For the text-containing cell, return its midpoint in (x, y) coordinate format. 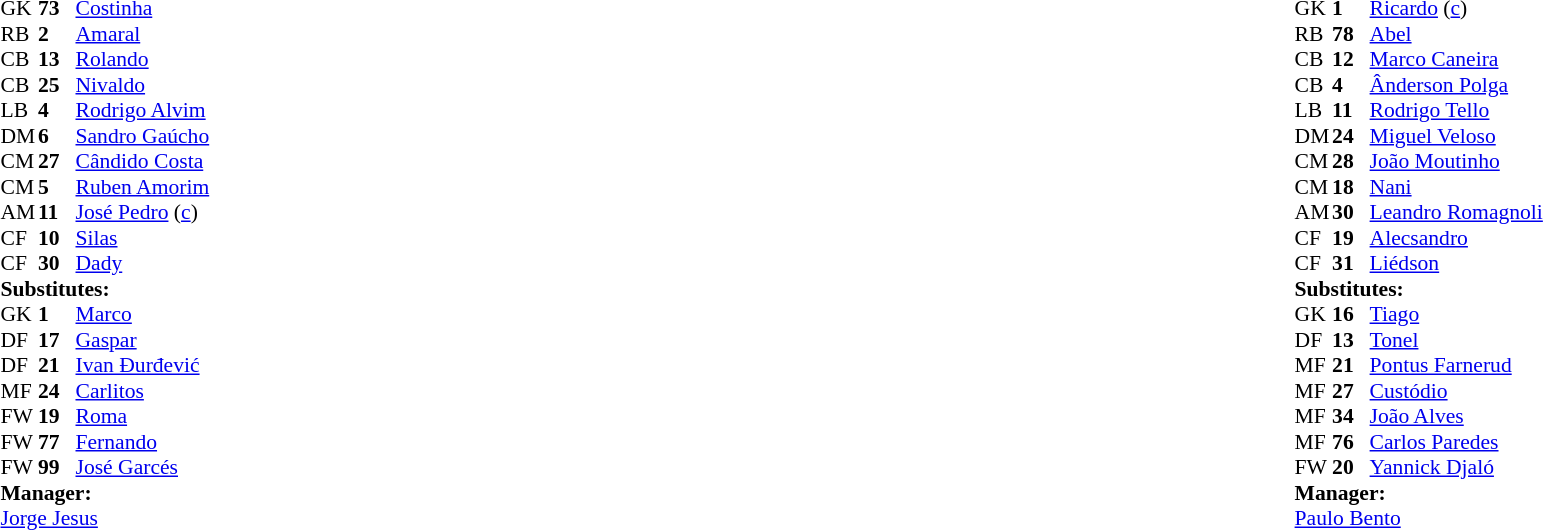
Ruben Amorim (143, 187)
1 (57, 315)
José Pedro (c) (143, 213)
17 (57, 340)
Rodrigo Alvim (143, 111)
34 (1351, 417)
Rodrigo Tello (1456, 111)
Leandro Romagnoli (1456, 213)
João Moutinho (1456, 161)
Marco Caneira (1456, 59)
Nani (1456, 187)
25 (57, 85)
João Alves (1456, 417)
Custódio (1456, 391)
José Garcés (143, 467)
12 (1351, 59)
Sandro Gaúcho (143, 136)
Amaral (143, 34)
6 (57, 136)
Gaspar (143, 340)
Marco (143, 315)
2 (57, 34)
Nivaldo (143, 85)
Cândido Costa (143, 161)
5 (57, 187)
Carlos Paredes (1456, 442)
Carlitos (143, 391)
Ivan Đurđević (143, 365)
10 (57, 238)
Fernando (143, 442)
Tonel (1456, 340)
Rolando (143, 59)
16 (1351, 315)
78 (1351, 34)
Yannick Djaló (1456, 467)
Silas (143, 238)
18 (1351, 187)
20 (1351, 467)
Abel (1456, 34)
Dady (143, 263)
28 (1351, 161)
Pontus Farnerud (1456, 365)
Ânderson Polga (1456, 85)
Alecsandro (1456, 238)
Miguel Veloso (1456, 136)
76 (1351, 442)
77 (57, 442)
Tiago (1456, 315)
Roma (143, 417)
99 (57, 467)
Liédson (1456, 263)
31 (1351, 263)
